From the cell containing the given text, extract its center point as [X, Y] coordinate. 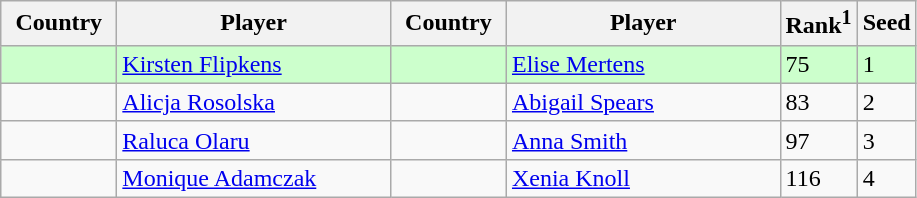
Kirsten Flipkens [254, 64]
Seed [886, 24]
116 [818, 178]
97 [818, 140]
Monique Adamczak [254, 178]
75 [818, 64]
2 [886, 102]
Anna Smith [643, 140]
1 [886, 64]
Rank1 [818, 24]
Xenia Knoll [643, 178]
4 [886, 178]
3 [886, 140]
Raluca Olaru [254, 140]
Abigail Spears [643, 102]
Elise Mertens [643, 64]
Alicja Rosolska [254, 102]
83 [818, 102]
